Identify which cell holds the provided text, then report its (x, y) central coordinate. 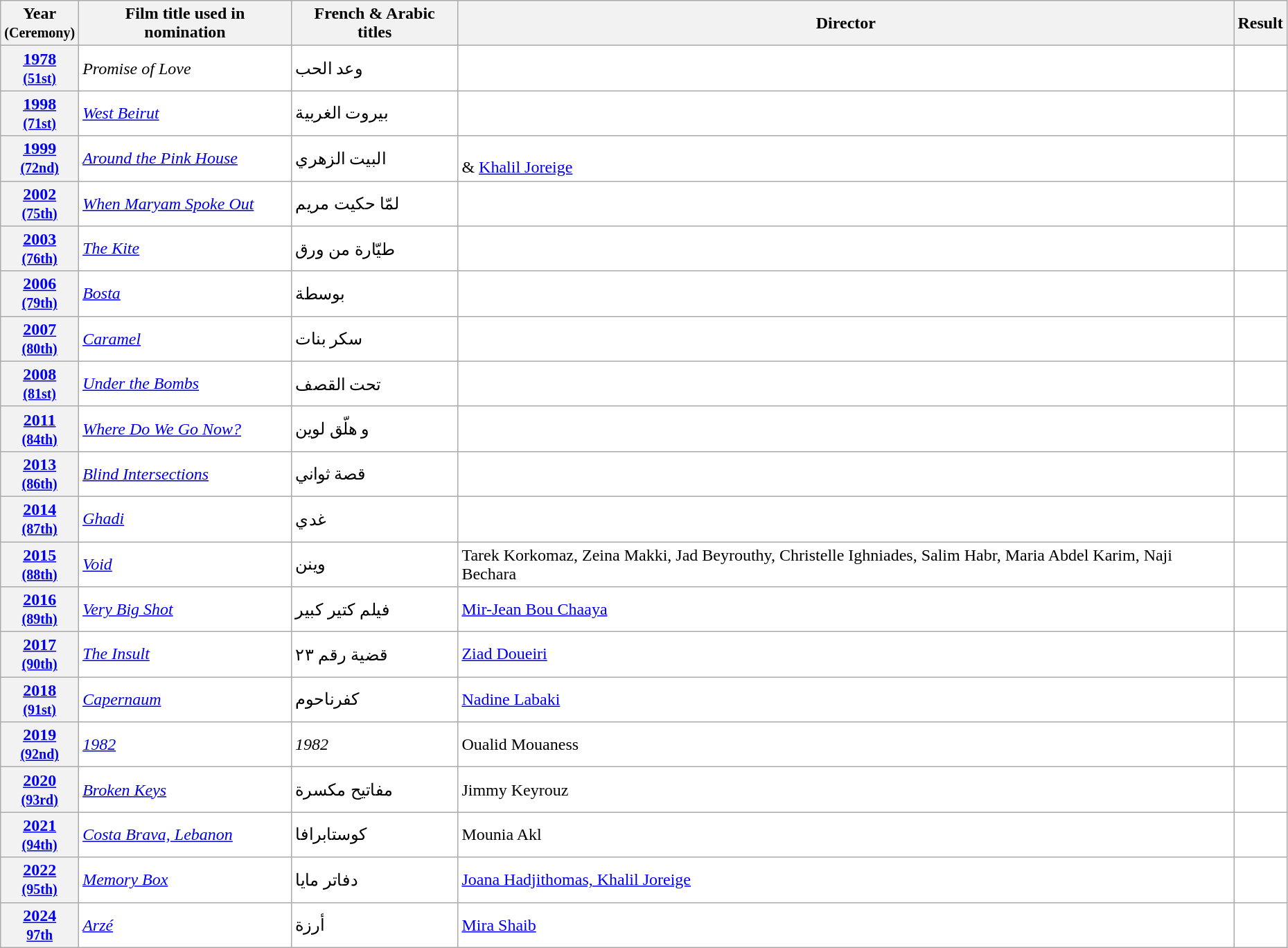
Promise of Love (186, 68)
When Maryam Spoke Out (186, 204)
2011(84th) (40, 428)
دفاتر مايا (374, 880)
Oualid Mouaness (846, 744)
Memory Box (186, 880)
1999(72nd) (40, 158)
2019(92nd) (40, 744)
Tarek Korkomaz, Zeina Makki, Jad Beyrouthy, Christelle Ighniades, Salim Habr, Maria Abdel Karim, Naji Bechara (846, 564)
2022(95th) (40, 880)
2021(94th) (40, 834)
لمّا حكيت مريم (374, 204)
البيت الزهري (374, 158)
کفرناحوم (374, 700)
وينن (374, 564)
وعد الحب (374, 68)
2006(79th) (40, 294)
The Insult (186, 654)
Under the Bombs (186, 384)
سكر بنات (374, 338)
Mir-Jean Bou Chaaya (846, 610)
2020(93rd) (40, 790)
Nadine Labaki (846, 700)
Costa Brava, Lebanon (186, 834)
2008(81st) (40, 384)
2014(87th) (40, 518)
أرزة (374, 924)
Film title used in nomination (186, 24)
Joana Hadjithomas, Khalil Joreige (846, 880)
Ghadi (186, 518)
Caramel (186, 338)
2003(76th) (40, 248)
Jimmy Keyrouz (846, 790)
2017(90th) (40, 654)
تحت القصف (374, 384)
Mounia Akl (846, 834)
Where Do We Go Now? (186, 428)
1998(71st) (40, 114)
كوستابرافا (374, 834)
The Kite (186, 248)
Capernaum (186, 700)
Void (186, 564)
2013(86th) (40, 474)
Very Big Shot (186, 610)
202497th (40, 924)
Director (846, 24)
Result (1260, 24)
بوسطة (374, 294)
1978(51st) (40, 68)
و هلّق لوين (374, 428)
Bosta (186, 294)
طيّارة من ورق (374, 248)
2016(89th) (40, 610)
Blind Intersections (186, 474)
فيلم كتير كبير (374, 610)
غدي (374, 518)
2002(75th) (40, 204)
قضية رقم ٢٣ (374, 654)
مفاتيح مكسرة (374, 790)
2007(80th) (40, 338)
West Beirut (186, 114)
2015(88th) (40, 564)
Around the Pink House (186, 158)
Ziad Doueiri (846, 654)
French & Arabic titles (374, 24)
بيروت الغربية (374, 114)
& Khalil Joreige (846, 158)
2018(91st) (40, 700)
Year(Ceremony) (40, 24)
قصة ثواني (374, 474)
Broken Keys (186, 790)
Mira Shaib (846, 924)
Arzé (186, 924)
